From the cell containing the given text, extract its center point as [X, Y] coordinate. 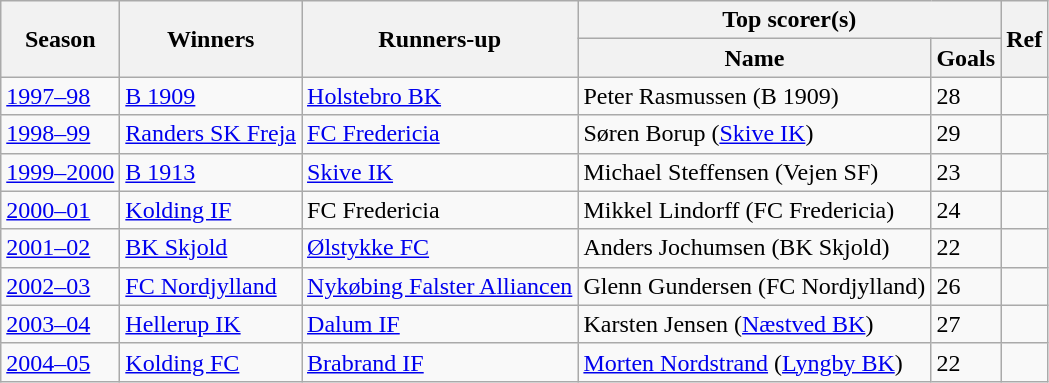
Goals [966, 58]
28 [966, 96]
Skive IK [440, 172]
Peter Rasmussen (B 1909) [754, 96]
2002–03 [60, 286]
Winners [211, 39]
2000–01 [60, 210]
Kolding FC [211, 362]
Ølstykke FC [440, 248]
Dalum IF [440, 324]
Randers SK Freja [211, 134]
1999–2000 [60, 172]
Holstebro BK [440, 96]
Søren Borup (Skive IK) [754, 134]
26 [966, 286]
Hellerup IK [211, 324]
2004–05 [60, 362]
27 [966, 324]
FC Nordjylland [211, 286]
Anders Jochumsen (BK Skjold) [754, 248]
Nykøbing Falster Alliancen [440, 286]
23 [966, 172]
Runners-up [440, 39]
29 [966, 134]
BK Skjold [211, 248]
Morten Nordstrand (Lyngby BK) [754, 362]
B 1913 [211, 172]
Ref [1024, 39]
Kolding IF [211, 210]
Top scorer(s) [790, 20]
24 [966, 210]
2001–02 [60, 248]
Brabrand IF [440, 362]
Season [60, 39]
Karsten Jensen (Næstved BK) [754, 324]
1998–99 [60, 134]
Mikkel Lindorff (FC Fredericia) [754, 210]
1997–98 [60, 96]
Michael Steffensen (Vejen SF) [754, 172]
2003–04 [60, 324]
Glenn Gundersen (FC Nordjylland) [754, 286]
Name [754, 58]
B 1909 [211, 96]
